For the text-containing cell, return its midpoint in (X, Y) coordinate format. 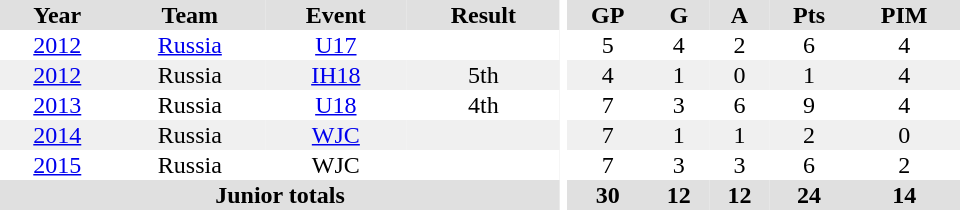
A (740, 15)
2014 (58, 135)
2013 (58, 105)
U18 (336, 105)
G (678, 15)
Year (58, 15)
2015 (58, 165)
U17 (336, 45)
GP (608, 15)
24 (810, 195)
PIM (904, 15)
Pts (810, 15)
30 (608, 195)
Team (190, 15)
Junior totals (280, 195)
Event (336, 15)
Result (484, 15)
5th (484, 75)
4th (484, 105)
IH18 (336, 75)
9 (810, 105)
5 (608, 45)
14 (904, 195)
